Detect which cell encompasses the target text, then output its [x, y] center coordinate. 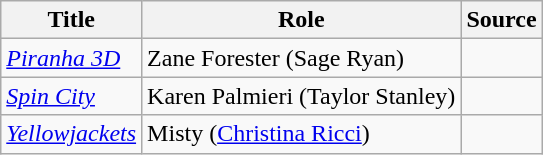
Karen Palmieri (Taylor Stanley) [302, 96]
Zane Forester (Sage Ryan) [302, 58]
Piranha 3D [72, 58]
Misty (Christina Ricci) [302, 134]
Role [302, 20]
Title [72, 20]
Source [502, 20]
Spin City [72, 96]
Yellowjackets [72, 134]
